Output the [X, Y] coordinate of the center of the cell containing the given text.  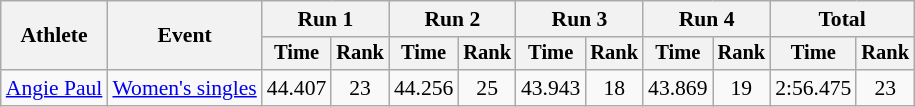
Total [842, 19]
18 [614, 88]
Run 4 [706, 19]
Athlete [54, 36]
43.943 [550, 88]
19 [742, 88]
Event [184, 36]
Run 1 [326, 19]
Run 2 [452, 19]
2:56.475 [813, 88]
Run 3 [580, 19]
43.869 [678, 88]
Women's singles [184, 88]
44.407 [296, 88]
44.256 [424, 88]
Angie Paul [54, 88]
25 [487, 88]
